Return the [X, Y] coordinate for the center point of the cell that contains the specified text.  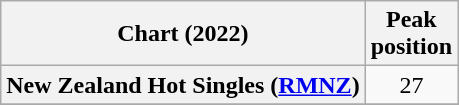
27 [411, 85]
Chart (2022) [183, 34]
New Zealand Hot Singles (RMNZ) [183, 85]
Peakposition [411, 34]
